Return the [x, y] coordinate for the center point of the cell that contains the specified text.  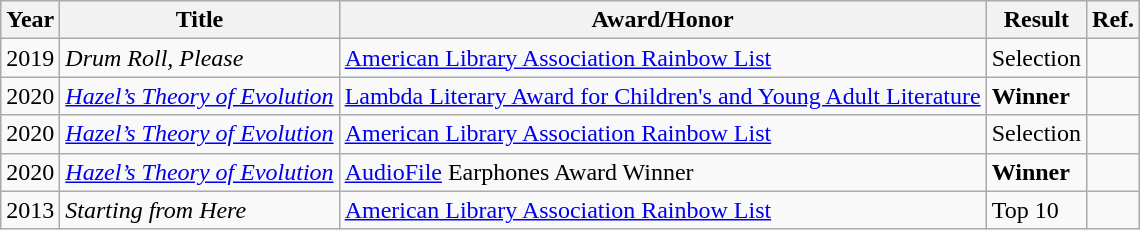
Award/Honor [662, 20]
Starting from Here [200, 210]
Lambda Literary Award for Children's and Young Adult Literature [662, 96]
Drum Roll, Please [200, 58]
Top 10 [1036, 210]
Result [1036, 20]
2019 [30, 58]
Year [30, 20]
2013 [30, 210]
Title [200, 20]
Ref. [1114, 20]
AudioFile Earphones Award Winner [662, 172]
